Scan for the cell matching the given text and deliver its (X, Y) coordinate at center. 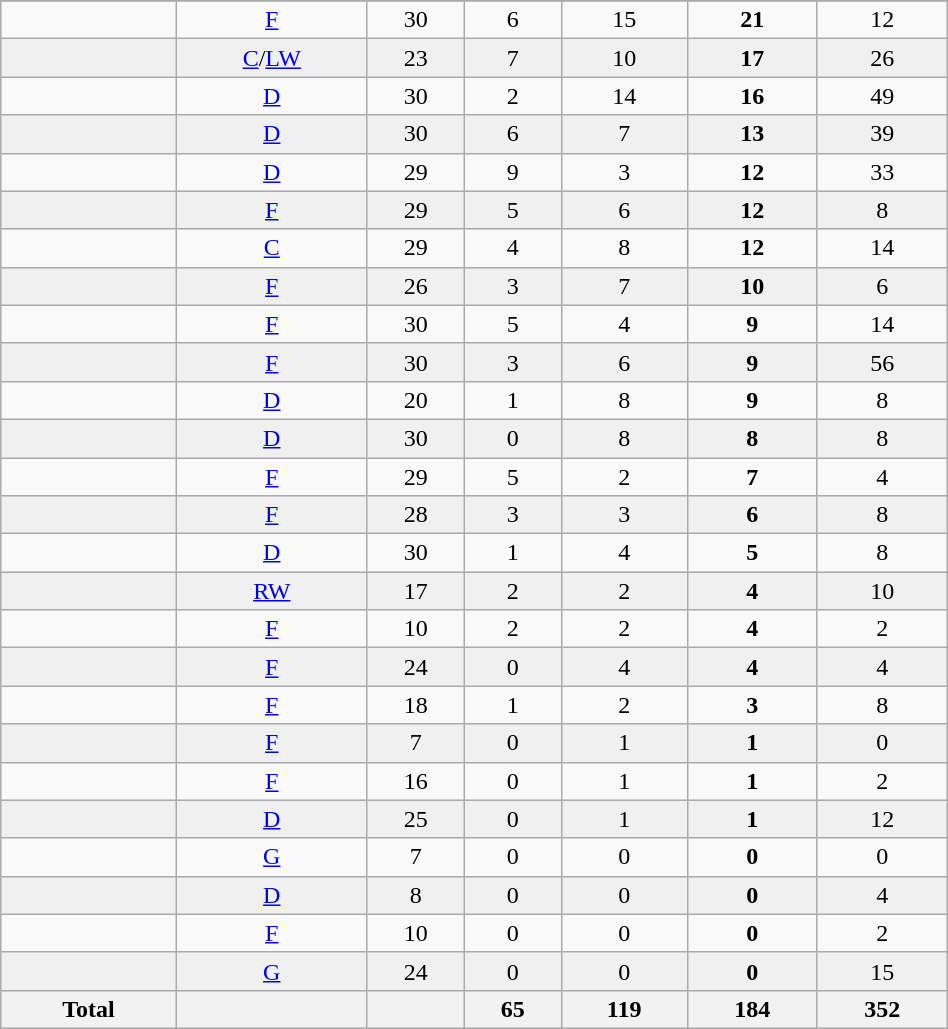
18 (416, 705)
C/LW (272, 58)
184 (752, 1009)
56 (882, 362)
352 (882, 1009)
25 (416, 819)
21 (752, 20)
28 (416, 515)
65 (512, 1009)
23 (416, 58)
20 (416, 400)
RW (272, 591)
33 (882, 172)
13 (752, 134)
119 (624, 1009)
Total (88, 1009)
C (272, 248)
49 (882, 96)
39 (882, 134)
